Provide the [x, y] coordinate of the cell's center where the given text is located.  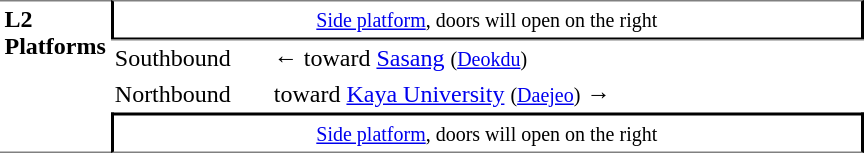
← toward Sasang (Deokdu) [566, 58]
Northbound [190, 94]
Southbound [190, 58]
toward Kaya University (Daejeo) → [566, 94]
L2Platforms [55, 76]
